Determine the (x, y) coordinate at the center of the cell enclosing the given text.  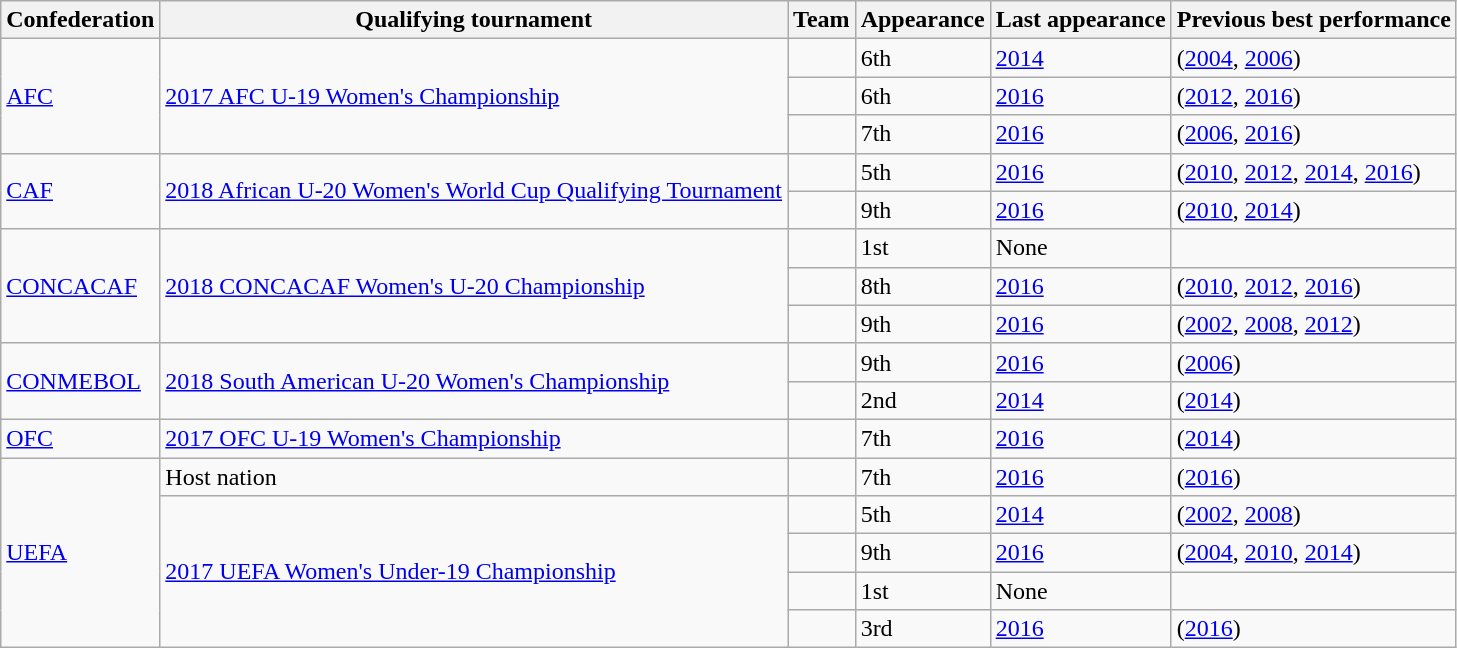
(2010, 2012, 2016) (1314, 286)
OFC (80, 438)
CAF (80, 191)
Last appearance (1080, 20)
2nd (922, 400)
Qualifying tournament (474, 20)
Previous best performance (1314, 20)
(2002, 2008) (1314, 515)
CONCACAF (80, 286)
(2010, 2014) (1314, 210)
(2002, 2008, 2012) (1314, 324)
3rd (922, 629)
2017 AFC U-19 Women's Championship (474, 96)
2017 UEFA Women's Under-19 Championship (474, 572)
CONMEBOL (80, 381)
2017 OFC U-19 Women's Championship (474, 438)
Confederation (80, 20)
(2010, 2012, 2014, 2016) (1314, 172)
(2004, 2010, 2014) (1314, 553)
UEFA (80, 553)
(2006, 2016) (1314, 134)
2018 African U-20 Women's World Cup Qualifying Tournament (474, 191)
8th (922, 286)
2018 CONCACAF Women's U-20 Championship (474, 286)
Team (822, 20)
(2006) (1314, 362)
(2004, 2006) (1314, 58)
Host nation (474, 477)
2018 South American U-20 Women's Championship (474, 381)
AFC (80, 96)
(2012, 2016) (1314, 96)
Appearance (922, 20)
